Return [x, y] of the center of cell containing provided text 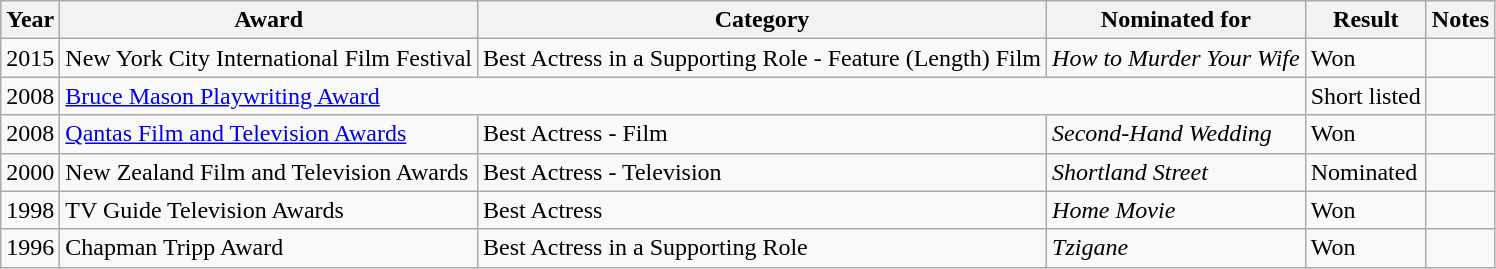
Nominated for [1176, 20]
1996 [30, 248]
Best Actress - Film [762, 134]
Tzigane [1176, 248]
1998 [30, 210]
TV Guide Television Awards [269, 210]
Qantas Film and Television Awards [269, 134]
Home Movie [1176, 210]
Second-Hand Wedding [1176, 134]
Award [269, 20]
Bruce Mason Playwriting Award [682, 96]
2000 [30, 172]
Chapman Tripp Award [269, 248]
Category [762, 20]
Notes [1460, 20]
Best Actress - Television [762, 172]
New York City International Film Festival [269, 58]
2015 [30, 58]
Shortland Street [1176, 172]
Short listed [1366, 96]
Nominated [1366, 172]
Best Actress in a Supporting Role [762, 248]
Best Actress in a Supporting Role - Feature (Length) Film [762, 58]
Best Actress [762, 210]
Result [1366, 20]
New Zealand Film and Television Awards [269, 172]
How to Murder Your Wife [1176, 58]
Year [30, 20]
